Return [x, y] of the center of cell containing provided text 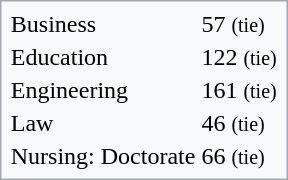
Education [103, 57]
66 (tie) [239, 156]
122 (tie) [239, 57]
46 (tie) [239, 123]
Nursing: Doctorate [103, 156]
57 (tie) [239, 24]
Law [103, 123]
Engineering [103, 90]
161 (tie) [239, 90]
Business [103, 24]
